Identify which cell holds the provided text, then report its (X, Y) central coordinate. 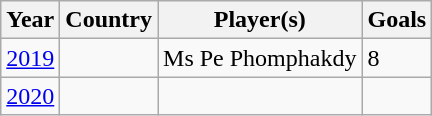
Goals (397, 20)
Ms Pe Phomphakdy (260, 58)
Year (30, 20)
8 (397, 58)
2020 (30, 96)
Player(s) (260, 20)
2019 (30, 58)
Country (109, 20)
